Find where the given text appears and provide that cell's center as [X, Y] coordinate. 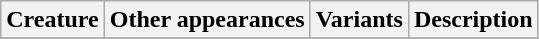
Description [473, 20]
Creature [52, 20]
Other appearances [207, 20]
Variants [359, 20]
